Scan for the cell matching the given text and deliver its [X, Y] coordinate at center. 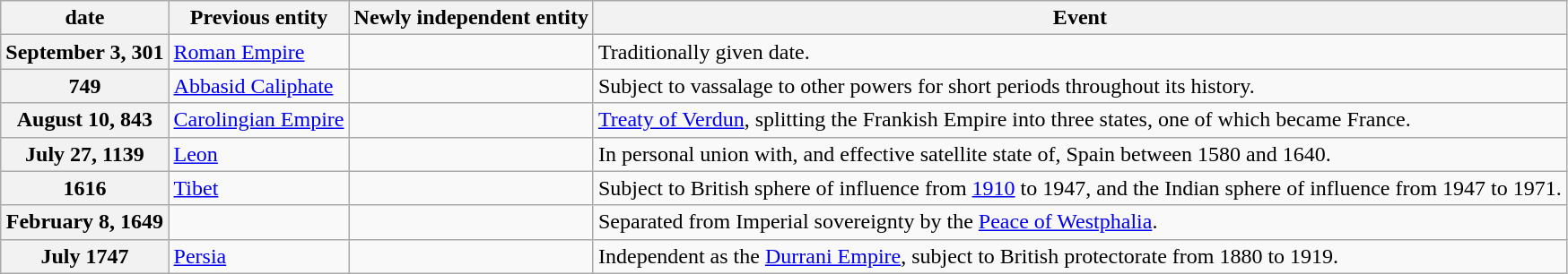
September 3, 301 [84, 52]
Subject to British sphere of influence from 1910 to 1947, and the Indian sphere of influence from 1947 to 1971. [1080, 188]
July 27, 1139 [84, 154]
In personal union with, and effective satellite state of, Spain between 1580 and 1640. [1080, 154]
Treaty of Verdun, splitting the Frankish Empire into three states, one of which became France. [1080, 120]
Roman Empire [258, 52]
Event [1080, 18]
Newly independent entity [471, 18]
Carolingian Empire [258, 120]
Subject to vassalage to other powers for short periods throughout its history. [1080, 86]
date [84, 18]
February 8, 1649 [84, 222]
Persia [258, 256]
Leon [258, 154]
749 [84, 86]
1616 [84, 188]
Separated from Imperial sovereignty by the Peace of Westphalia. [1080, 222]
Previous entity [258, 18]
July 1747 [84, 256]
Independent as the Durrani Empire, subject to British protectorate from 1880 to 1919. [1080, 256]
Traditionally given date. [1080, 52]
August 10, 843 [84, 120]
Abbasid Caliphate [258, 86]
Tibet [258, 188]
